Find where the given text appears and provide that cell's center as (x, y) coordinate. 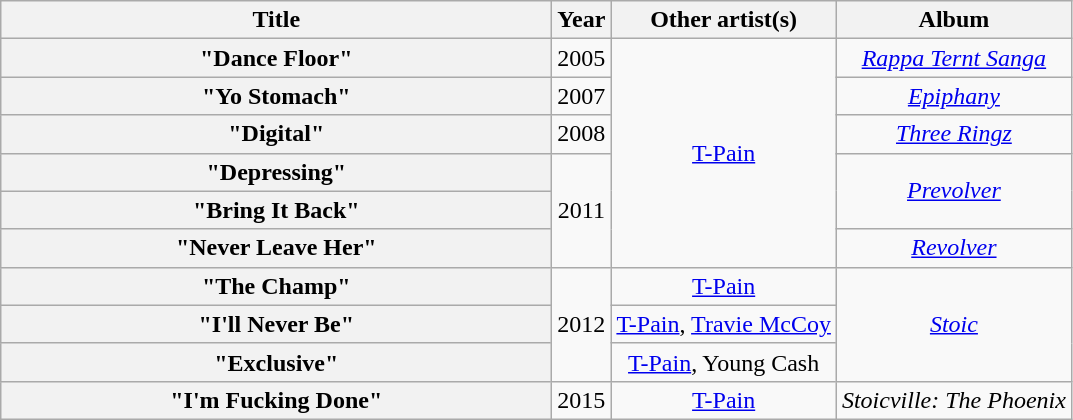
Epiphany (954, 96)
"Bring It Back" (276, 210)
"Digital" (276, 134)
"I'm Fucking Done" (276, 400)
"Yo Stomach" (276, 96)
Other artist(s) (724, 20)
"Dance Floor" (276, 58)
2008 (582, 134)
"The Champ" (276, 286)
Stoic (954, 324)
"Depressing" (276, 172)
2007 (582, 96)
2011 (582, 210)
2005 (582, 58)
Revolver (954, 248)
"Never Leave Her" (276, 248)
Rappa Ternt Sanga (954, 58)
Title (276, 20)
Year (582, 20)
T-Pain, Young Cash (724, 362)
Album (954, 20)
Stoicville: The Phoenix (954, 400)
"I'll Never Be" (276, 324)
Three Ringz (954, 134)
2012 (582, 324)
2015 (582, 400)
"Exclusive" (276, 362)
Prevolver (954, 191)
T-Pain, Travie McCoy (724, 324)
